From the cell containing the given text, extract its center point as [X, Y] coordinate. 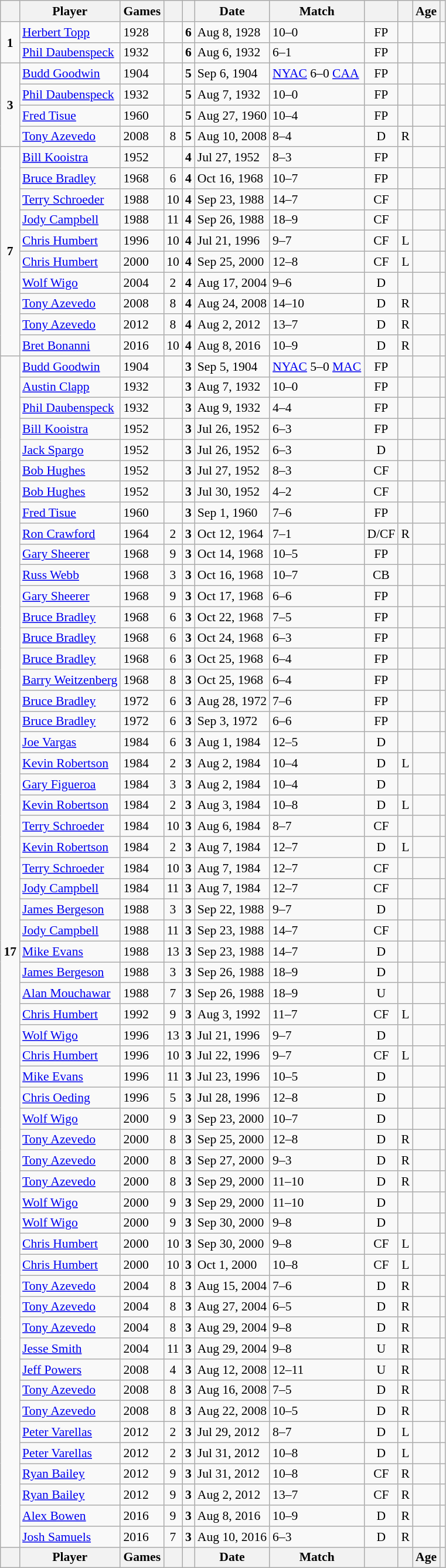
Aug 27, 2004 [232, 1307]
Aug 10, 2016 [232, 1537]
1 [10, 42]
12–11 [316, 1370]
Jul 29, 2012 [232, 1432]
Jack Spargo [70, 450]
Josh Samuels [70, 1537]
9–6 [316, 283]
6–1 [316, 53]
Sep 1, 1960 [232, 513]
CB [381, 575]
Oct 14, 1968 [232, 554]
8–4 [316, 137]
Aug 10, 2008 [232, 137]
Oct 17, 1968 [232, 597]
Alan Mouchawar [70, 994]
Jul 28, 1996 [232, 1098]
Aug 1, 1984 [232, 743]
4–4 [316, 408]
4–2 [316, 492]
Oct 24, 1968 [232, 638]
Aug 16, 2008 [232, 1390]
Gary Figueroa [70, 784]
Aug 15, 2004 [232, 1286]
9–3 [316, 1161]
Aug 6, 1932 [232, 53]
Barry Weitzenberg [70, 680]
12–5 [316, 743]
Aug 27, 1960 [232, 116]
Bret Bonanni [70, 346]
Jul 23, 1996 [232, 1077]
NYAC 6–0 CAA [316, 74]
Jul 22, 1996 [232, 1056]
Aug 24, 2008 [232, 304]
7–1 [316, 534]
Aug 6, 1984 [232, 827]
Herbert Topp [70, 32]
Sep 6, 1904 [232, 74]
1964 [142, 534]
Sep 3, 1972 [232, 722]
Sep 23, 2000 [232, 1119]
Sep 22, 1988 [232, 910]
Aug 3, 1992 [232, 1014]
1928 [142, 32]
Jeff Powers [70, 1370]
Aug 28, 1972 [232, 701]
Oct 12, 1964 [232, 534]
Austin Clapp [70, 387]
Ron Crawford [70, 534]
Aug 12, 2008 [232, 1370]
6–5 [316, 1307]
Aug 9, 1932 [232, 408]
Sep 5, 1904 [232, 367]
D/CF [381, 534]
Aug 22, 2008 [232, 1411]
Joe Vargas [70, 743]
Aug 3, 1984 [232, 805]
Aug 8, 1928 [232, 32]
Chris Oeding [70, 1098]
Oct 22, 1968 [232, 617]
1992 [142, 1014]
Sep 27, 2000 [232, 1161]
Jesse Smith [70, 1349]
NYAC 5–0 MAC [316, 367]
Oct 1, 2000 [232, 1265]
11–7 [316, 1014]
Alex Bowen [70, 1516]
Jul 30, 1952 [232, 492]
17 [10, 951]
Aug 17, 2004 [232, 283]
Russ Webb [70, 575]
14–10 [316, 304]
